Detect which cell encompasses the target text, then output its (X, Y) center coordinate. 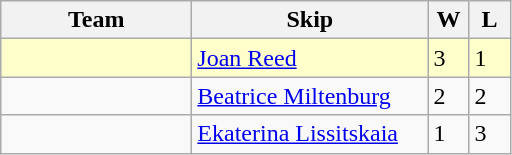
Joan Reed (310, 58)
L (490, 20)
Ekaterina Lissitskaia (310, 134)
Beatrice Miltenburg (310, 96)
W (448, 20)
Team (96, 20)
Skip (310, 20)
